Pinpoint the cell where the given text exists, returning its (x, y) midpoint coordinate. 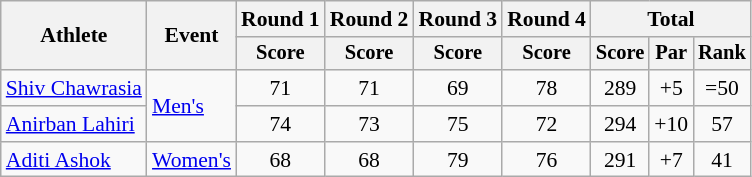
Par (671, 54)
Round 1 (280, 19)
Round 2 (370, 19)
75 (458, 124)
Total (671, 19)
289 (620, 88)
Anirban Lahiri (74, 124)
=50 (722, 88)
294 (620, 124)
Rank (722, 54)
Round 4 (546, 19)
74 (280, 124)
Shiv Chawrasia (74, 88)
72 (546, 124)
Event (192, 36)
69 (458, 88)
Athlete (74, 36)
+10 (671, 124)
Round 3 (458, 19)
73 (370, 124)
78 (546, 88)
Men's (192, 106)
+5 (671, 88)
57 (722, 124)
